Detect which cell encompasses the target text, then output its (x, y) center coordinate. 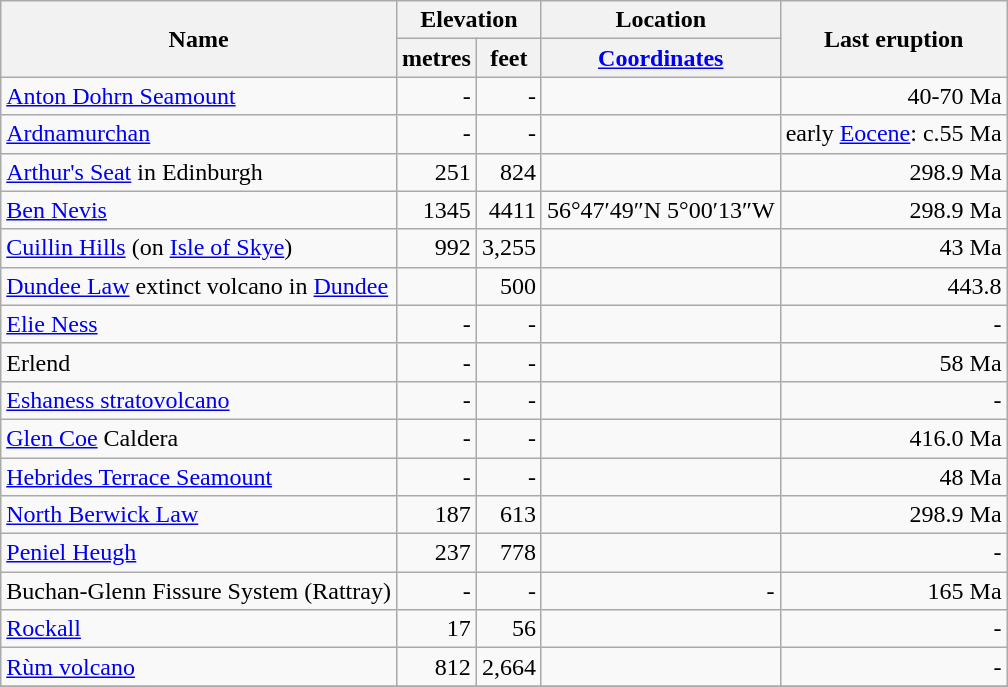
443.8 (894, 286)
Elevation (468, 20)
812 (436, 667)
56°47′49″N 5°00′13″W (660, 210)
Ben Nevis (199, 210)
500 (508, 286)
992 (436, 248)
43 Ma (894, 248)
Glen Coe Caldera (199, 438)
58 Ma (894, 362)
Ardnamurchan (199, 134)
165 Ma (894, 591)
Elie Ness (199, 324)
Buchan-Glenn Fissure System (Rattray) (199, 591)
early Eocene: c.55 Ma (894, 134)
Cuillin Hills (on Isle of Skye) (199, 248)
feet (508, 58)
Arthur's Seat in Edinburgh (199, 172)
Hebrides Terrace Seamount (199, 477)
56 (508, 629)
40-70 Ma (894, 96)
4411 (508, 210)
metres (436, 58)
Coordinates (660, 58)
Anton Dohrn Seamount (199, 96)
48 Ma (894, 477)
824 (508, 172)
North Berwick Law (199, 515)
Rùm volcano (199, 667)
17 (436, 629)
237 (436, 553)
613 (508, 515)
187 (436, 515)
Eshaness stratovolcano (199, 400)
416.0 Ma (894, 438)
Rockall (199, 629)
251 (436, 172)
2,664 (508, 667)
3,255 (508, 248)
Peniel Heugh (199, 553)
1345 (436, 210)
778 (508, 553)
Dundee Law extinct volcano in Dundee (199, 286)
Location (660, 20)
Last eruption (894, 39)
Name (199, 39)
Erlend (199, 362)
